Return [x, y] of the center of cell containing provided text 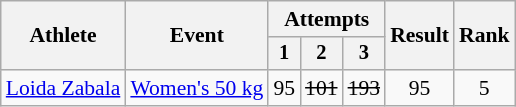
Athlete [64, 36]
Rank [484, 36]
2 [322, 54]
193 [364, 88]
Event [196, 36]
5 [484, 88]
Result [420, 36]
1 [284, 54]
Attempts [326, 19]
3 [364, 54]
Loida Zabala [64, 88]
101 [322, 88]
Women's 50 kg [196, 88]
